Locate the cell with the specified text and output its [x, y] center coordinate. 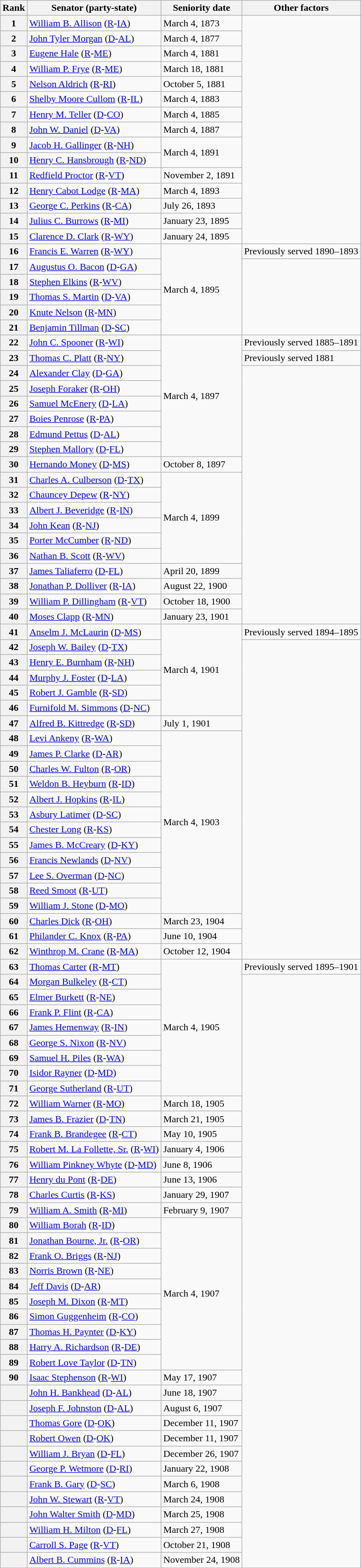
March 4, 1873 [201, 23]
Robert J. Gamble (R-SD) [94, 693]
7 [14, 114]
Robert Owen (D-OK) [94, 1438]
2 [14, 38]
James B. McCreary (D-KY) [94, 845]
90 [14, 1377]
19 [14, 297]
John W. Stewart (R-VT) [94, 1499]
39 [14, 601]
Francis E. Warren (R-WY) [94, 251]
Lee S. Overman (D-NC) [94, 875]
John Tyler Morgan (D-AL) [94, 38]
March 23, 1904 [201, 921]
Reed Smoot (R-UT) [94, 890]
William P. Frye (R-ME) [94, 69]
Stephen Elkins (R-WV) [94, 282]
3 [14, 54]
80 [14, 1225]
John Walter Smith (D-MD) [94, 1514]
81 [14, 1241]
March 21, 1905 [201, 1119]
60 [14, 921]
28 [14, 434]
56 [14, 860]
March 4, 1887 [201, 130]
William P. Dillingham (R-VT) [94, 601]
49 [14, 754]
41 [14, 632]
Norris Brown (R-NE) [94, 1271]
Albert J. Hopkins (R-IL) [94, 799]
Frank B. Brandegee (R-CT) [94, 1134]
July 26, 1893 [201, 206]
March 18, 1905 [201, 1103]
Stephen Mallory (D-FL) [94, 449]
Jacob H. Gallinger (R-NH) [94, 145]
Boies Penrose (R-PA) [94, 419]
June 10, 1904 [201, 936]
83 [14, 1271]
Henry C. Hansbrough (R-ND) [94, 160]
62 [14, 952]
Alfred B. Kittredge (R-SD) [94, 723]
68 [14, 1043]
54 [14, 830]
88 [14, 1347]
Henry du Pont (R-DE) [94, 1180]
Joseph M. Dixon (R-MT) [94, 1301]
38 [14, 586]
10 [14, 160]
July 1, 1901 [201, 723]
Other factors [301, 8]
45 [14, 693]
66 [14, 1012]
8 [14, 130]
Morgan Bulkeley (R-CT) [94, 982]
Henry Cabot Lodge (R-MA) [94, 191]
Jeff Davis (D-AR) [94, 1286]
March 4, 1877 [201, 38]
9 [14, 145]
George Sutherland (R-UT) [94, 1088]
Henry M. Teller (D-CO) [94, 114]
37 [14, 571]
George P. Wetmore (D-RI) [94, 1469]
59 [14, 906]
22 [14, 343]
70 [14, 1073]
Charles Dick (R-OH) [94, 921]
March 4, 1883 [201, 99]
Previously served 1895–1901 [301, 967]
44 [14, 678]
August 22, 1900 [201, 586]
64 [14, 982]
May 10, 1905 [201, 1134]
March 4, 1901 [201, 670]
May 17, 1907 [201, 1377]
69 [14, 1058]
March 4, 1899 [201, 518]
Levi Ankeny (R-WA) [94, 738]
Nathan B. Scott (R-WV) [94, 556]
Clarence D. Clark (R-WY) [94, 236]
February 9, 1907 [201, 1210]
John H. Bankhead (D-AL) [94, 1392]
Moses Clapp (R-MN) [94, 616]
47 [14, 723]
33 [14, 510]
Frank B. Gary (D-SC) [94, 1484]
26 [14, 403]
James Hemenway (R-IN) [94, 1027]
32 [14, 495]
George S. Nixon (R-NV) [94, 1043]
Nelson Aldrich (R-RI) [94, 84]
October 12, 1904 [201, 952]
23 [14, 358]
John Kean (R-NJ) [94, 525]
36 [14, 556]
75 [14, 1149]
43 [14, 662]
April 20, 1899 [201, 571]
Previously served 1890–1893 [301, 251]
55 [14, 845]
January 23, 1895 [201, 221]
Asbury Latimer (D-SC) [94, 814]
Anselm J. McLaurin (D-MS) [94, 632]
George C. Perkins (R-CA) [94, 206]
Isidor Rayner (D-MD) [94, 1073]
6 [14, 99]
November 24, 1908 [201, 1560]
William A. Smith (R-MI) [94, 1210]
James B. Frazier (D-TN) [94, 1119]
John C. Spooner (R-WI) [94, 343]
52 [14, 799]
Julius C. Burrows (R-MI) [94, 221]
61 [14, 936]
March 6, 1908 [201, 1484]
Edmund Pettus (D-AL) [94, 434]
Previously served 1885–1891 [301, 343]
Eugene Hale (R-ME) [94, 54]
15 [14, 236]
Hernando Money (D-MS) [94, 465]
79 [14, 1210]
March 4, 1881 [201, 54]
March 4, 1907 [201, 1294]
Senator (party-state) [94, 8]
Carroll S. Page (R-VT) [94, 1545]
40 [14, 616]
85 [14, 1301]
84 [14, 1286]
Previously served 1894–1895 [301, 632]
John W. Daniel (D-VA) [94, 130]
17 [14, 267]
67 [14, 1027]
Chester Long (R-KS) [94, 830]
Jonathan P. Dolliver (R-IA) [94, 586]
63 [14, 967]
Redfield Proctor (R-VT) [94, 175]
30 [14, 465]
53 [14, 814]
William Warner (R-MO) [94, 1103]
January 24, 1895 [201, 236]
March 4, 1905 [201, 1027]
21 [14, 327]
March 18, 1881 [201, 69]
James P. Clarke (D-AR) [94, 754]
29 [14, 449]
William H. Milton (D-FL) [94, 1530]
Alexander Clay (D-GA) [94, 373]
William B. Allison (R-IA) [94, 23]
Joseph Foraker (R-OH) [94, 388]
Benjamin Tillman (D-SC) [94, 327]
Rank [14, 8]
March 4, 1885 [201, 114]
Charles Curtis (R-KS) [94, 1195]
82 [14, 1256]
31 [14, 480]
16 [14, 251]
Frank P. Flint (R-CA) [94, 1012]
March 4, 1897 [201, 396]
4 [14, 69]
January 22, 1908 [201, 1469]
1 [14, 23]
Frank O. Briggs (R-NJ) [94, 1256]
48 [14, 738]
86 [14, 1317]
June 13, 1906 [201, 1180]
Thomas H. Paynter (D-KY) [94, 1332]
Thomas Gore (D-OK) [94, 1423]
Samuel McEnery (D-LA) [94, 403]
Winthrop M. Crane (R-MA) [94, 952]
Augustus O. Bacon (D-GA) [94, 267]
Thomas Carter (R-MT) [94, 967]
Charles A. Culberson (D-TX) [94, 480]
William Pinkney Whyte (D-MD) [94, 1165]
Seniority date [201, 8]
20 [14, 312]
Thomas C. Platt (R-NY) [94, 358]
James Taliaferro (D-FL) [94, 571]
13 [14, 206]
24 [14, 373]
Francis Newlands (D-NV) [94, 860]
14 [14, 221]
72 [14, 1103]
October 21, 1908 [201, 1545]
Henry E. Burnham (R-NH) [94, 662]
18 [14, 282]
Thomas S. Martin (D-VA) [94, 297]
November 2, 1891 [201, 175]
Isaac Stephenson (R-WI) [94, 1377]
Weldon B. Heyburn (R-ID) [94, 784]
Shelby Moore Cullom (R-IL) [94, 99]
12 [14, 191]
11 [14, 175]
December 26, 1907 [201, 1454]
78 [14, 1195]
71 [14, 1088]
March 27, 1908 [201, 1530]
March 4, 1895 [201, 289]
35 [14, 541]
73 [14, 1119]
Elmer Burkett (R-NE) [94, 997]
46 [14, 708]
Furnifold M. Simmons (D-NC) [94, 708]
42 [14, 647]
34 [14, 525]
77 [14, 1180]
76 [14, 1165]
October 18, 1900 [201, 601]
Robert Love Taylor (D-TN) [94, 1362]
87 [14, 1332]
Porter McCumber (R-ND) [94, 541]
57 [14, 875]
Charles W. Fulton (R-OR) [94, 769]
Jonathan Bourne, Jr. (R-OR) [94, 1241]
Joseph F. Johnston (D-AL) [94, 1408]
Harry A. Richardson (R-DE) [94, 1347]
65 [14, 997]
89 [14, 1362]
October 5, 1881 [201, 84]
August 6, 1907 [201, 1408]
Philander C. Knox (R-PA) [94, 936]
Robert M. La Follette, Sr. (R-WI) [94, 1149]
Simon Guggenheim (R-CO) [94, 1317]
Chauncey Depew (R-NY) [94, 495]
51 [14, 784]
Murphy J. Foster (D-LA) [94, 678]
58 [14, 890]
June 8, 1906 [201, 1165]
Previously served 1881 [301, 358]
William J. Bryan (D-FL) [94, 1454]
Knute Nelson (R-MN) [94, 312]
27 [14, 419]
William Borah (R-ID) [94, 1225]
Albert J. Beveridge (R-IN) [94, 510]
March 4, 1891 [201, 152]
March 4, 1903 [201, 822]
March 25, 1908 [201, 1514]
January 4, 1906 [201, 1149]
October 8, 1897 [201, 465]
50 [14, 769]
January 23, 1901 [201, 616]
Albert B. Cummins (R-IA) [94, 1560]
March 4, 1893 [201, 191]
25 [14, 388]
74 [14, 1134]
5 [14, 84]
Joseph W. Bailey (D-TX) [94, 647]
June 18, 1907 [201, 1392]
January 29, 1907 [201, 1195]
March 24, 1908 [201, 1499]
William J. Stone (D-MO) [94, 906]
Samuel H. Piles (R-WA) [94, 1058]
